Output the [X, Y] coordinate of the center of the cell containing the given text.  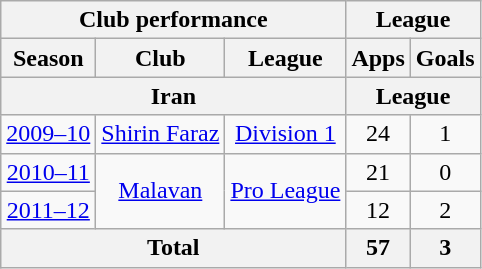
Total [174, 248]
Goals [445, 58]
Apps [378, 58]
Malavan [160, 191]
2009–10 [48, 134]
1 [445, 134]
21 [378, 172]
2010–11 [48, 172]
0 [445, 172]
Shirin Faraz [160, 134]
2011–12 [48, 210]
Iran [174, 96]
Club performance [174, 20]
Division 1 [286, 134]
Pro League [286, 191]
2 [445, 210]
3 [445, 248]
12 [378, 210]
Club [160, 58]
24 [378, 134]
Season [48, 58]
57 [378, 248]
